For the text-containing cell, return its midpoint in [x, y] coordinate format. 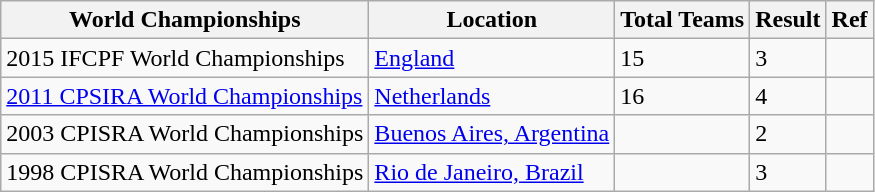
Rio de Janeiro, Brazil [492, 172]
Location [492, 20]
Result [788, 20]
16 [682, 96]
Buenos Aires, Argentina [492, 134]
2003 CPISRA World Championships [185, 134]
2015 IFCPF World Championships [185, 58]
Ref [850, 20]
Total Teams [682, 20]
15 [682, 58]
World Championships [185, 20]
1998 CPISRA World Championships [185, 172]
2 [788, 134]
4 [788, 96]
Netherlands [492, 96]
England [492, 58]
2011 CPSIRA World Championships [185, 96]
